Determine the (x, y) coordinate at the center of the cell enclosing the given text.  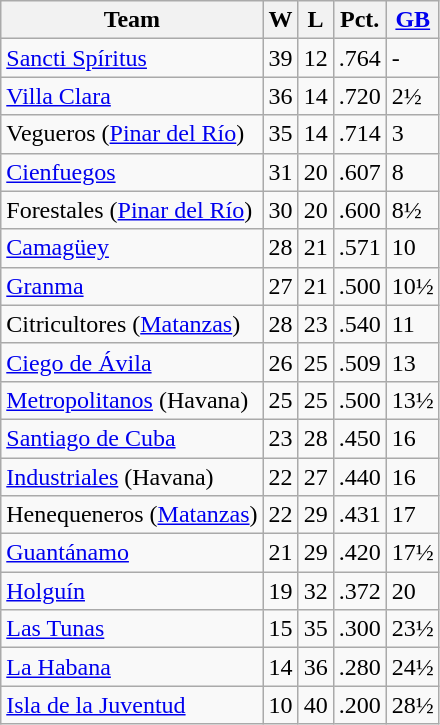
.420 (360, 553)
12 (316, 58)
.600 (360, 210)
Granma (132, 286)
11 (412, 324)
Santiago de Cuba (132, 438)
19 (280, 591)
Las Tunas (132, 629)
.720 (360, 96)
GB (412, 20)
.571 (360, 248)
L (316, 20)
Forestales (Pinar del Río) (132, 210)
.300 (360, 629)
Team (132, 20)
Villa Clara (132, 96)
31 (280, 172)
26 (280, 362)
.372 (360, 591)
.440 (360, 477)
.764 (360, 58)
32 (316, 591)
28½ (412, 705)
Ciego de Ávila (132, 362)
.200 (360, 705)
.714 (360, 134)
2½ (412, 96)
Henequeneros (Matanzas) (132, 515)
Metropolitanos (Havana) (132, 400)
23½ (412, 629)
Sancti Spíritus (132, 58)
.607 (360, 172)
La Habana (132, 667)
.280 (360, 667)
Camagüey (132, 248)
.540 (360, 324)
30 (280, 210)
Holguín (132, 591)
Vegueros (Pinar del Río) (132, 134)
.431 (360, 515)
- (412, 58)
.509 (360, 362)
W (280, 20)
40 (316, 705)
17½ (412, 553)
24½ (412, 667)
8 (412, 172)
17 (412, 515)
10½ (412, 286)
Citricultores (Matanzas) (132, 324)
13½ (412, 400)
15 (280, 629)
3 (412, 134)
Cienfuegos (132, 172)
8½ (412, 210)
Isla de la Juventud (132, 705)
39 (280, 58)
Guantánamo (132, 553)
.450 (360, 438)
Pct. (360, 20)
13 (412, 362)
Industriales (Havana) (132, 477)
